Return (x, y) of the center of cell containing provided text 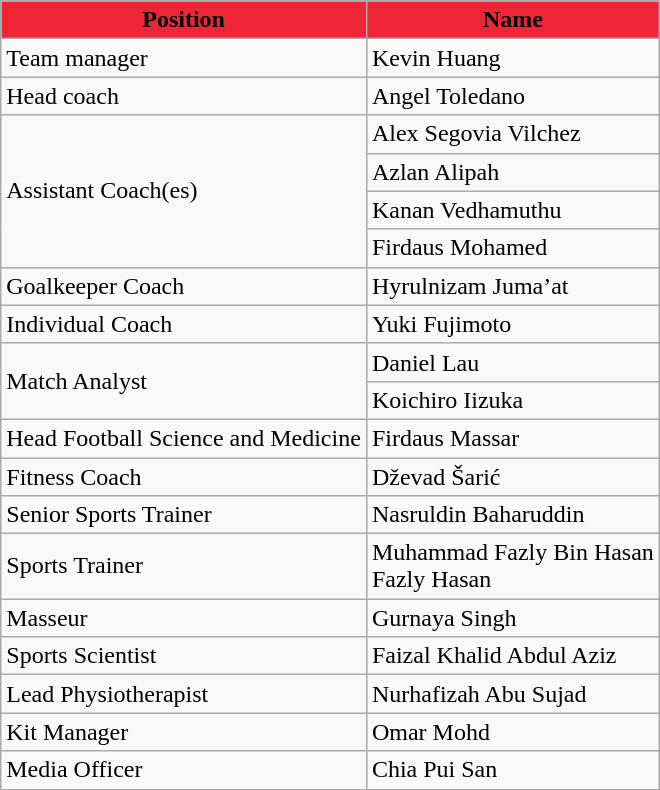
Kit Manager (184, 732)
Masseur (184, 618)
Individual Coach (184, 324)
Lead Physiotherapist (184, 694)
Azlan Alipah (512, 172)
Nasruldin Baharuddin (512, 515)
Omar Mohd (512, 732)
Match Analyst (184, 381)
Koichiro Iizuka (512, 400)
Fitness Coach (184, 477)
Dževad Šarić (512, 477)
Daniel Lau (512, 362)
Goalkeeper Coach (184, 286)
Senior Sports Trainer (184, 515)
Faizal Khalid Abdul Aziz (512, 656)
Kanan Vedhamuthu (512, 210)
Sports Trainer (184, 566)
Assistant Coach(es) (184, 191)
Head coach (184, 96)
Name (512, 20)
Firdaus Mohamed (512, 248)
Gurnaya Singh (512, 618)
Sports Scientist (184, 656)
Angel Toledano (512, 96)
Kevin Huang (512, 58)
Team manager (184, 58)
Muhammad Fazly Bin Hasan Fazly Hasan (512, 566)
Hyrulnizam Juma’at (512, 286)
Position (184, 20)
Chia Pui San (512, 770)
Yuki Fujimoto (512, 324)
Alex Segovia Vilchez (512, 134)
Media Officer (184, 770)
Firdaus Massar (512, 438)
Nurhafizah Abu Sujad (512, 694)
Head Football Science and Medicine (184, 438)
